Provide the (x, y) coordinate of the cell's center where the given text is located.  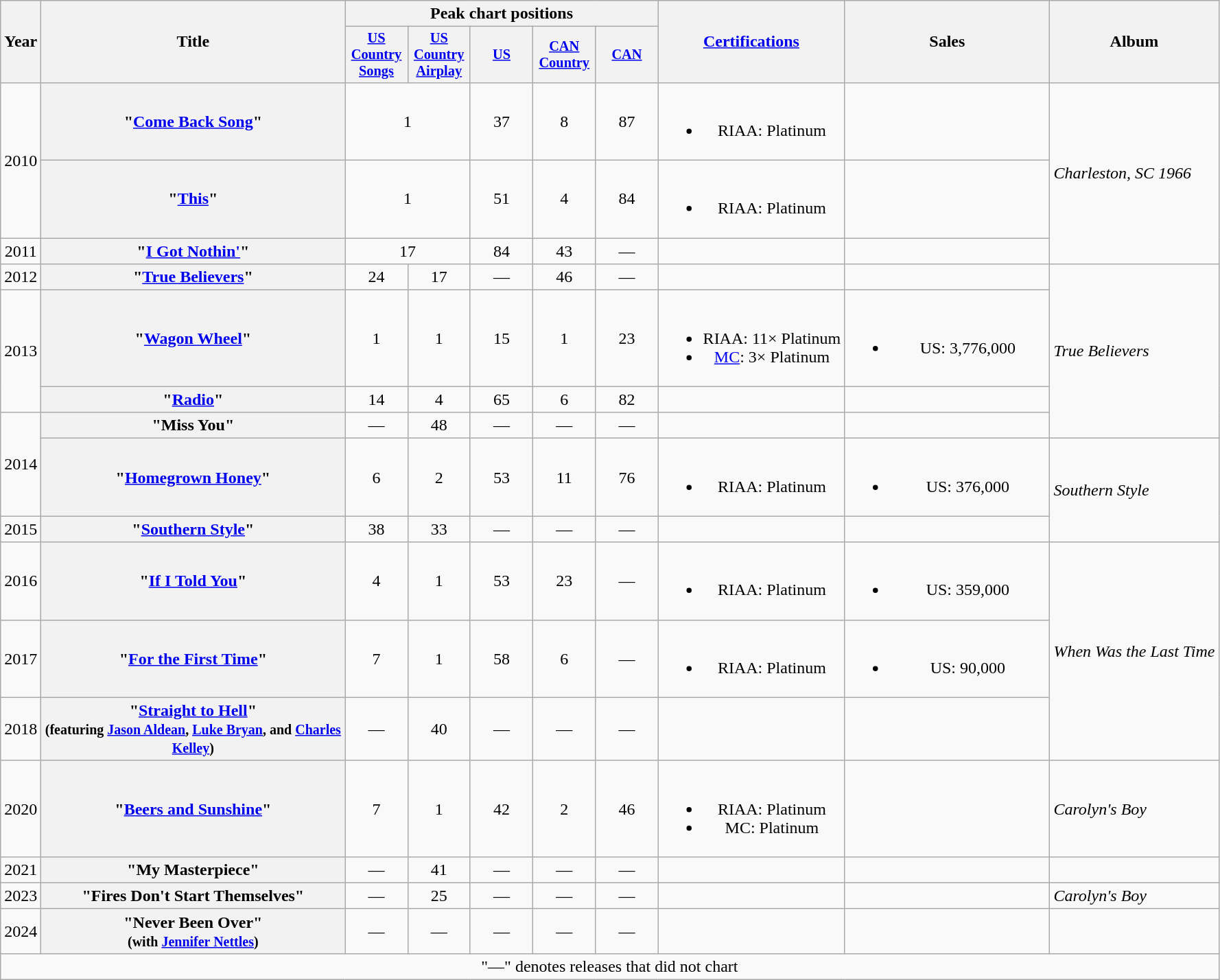
8 (564, 121)
"Miss You" (193, 425)
"I Got Nothin'" (193, 251)
87 (627, 121)
"Come Back Song" (193, 121)
US (501, 55)
2024 (21, 931)
51 (501, 199)
"Radio" (193, 399)
2021 (21, 870)
2018 (21, 729)
US Country Airplay (439, 55)
Charleston, SC 1966 (1134, 173)
37 (501, 121)
2016 (21, 581)
US: 3,776,000 (947, 338)
"Straight to Hell" (featuring Jason Aldean, Luke Bryan, and Charles Kelley) (193, 729)
48 (439, 425)
82 (627, 399)
Title (193, 42)
CAN Country (564, 55)
"Beers and Sunshine" (193, 808)
2013 (21, 351)
2014 (21, 464)
Sales (947, 42)
38 (376, 529)
"For the First Time" (193, 659)
Certifications (751, 42)
25 (439, 896)
2017 (21, 659)
Year (21, 42)
Southern Style (1134, 490)
24 (376, 277)
Album (1134, 42)
"Never Been Over" (with Jennifer Nettles) (193, 931)
15 (501, 338)
2011 (21, 251)
2020 (21, 808)
RIAA: 11× PlatinumMC: 3× Platinum (751, 338)
US: 359,000 (947, 581)
33 (439, 529)
11 (564, 478)
True Believers (1134, 351)
41 (439, 870)
65 (501, 399)
2010 (21, 160)
"This" (193, 199)
2012 (21, 277)
When Was the Last Time (1134, 651)
US: 376,000 (947, 478)
"Homegrown Honey" (193, 478)
"If I Told You" (193, 581)
CAN (627, 55)
76 (627, 478)
US: 90,000 (947, 659)
2015 (21, 529)
42 (501, 808)
Peak chart positions (502, 14)
14 (376, 399)
RIAA: PlatinumMC: Platinum (751, 808)
40 (439, 729)
"My Masterpiece" (193, 870)
"True Believers" (193, 277)
58 (501, 659)
2023 (21, 896)
"Wagon Wheel" (193, 338)
US Country Songs (376, 55)
"Fires Don't Start Themselves" (193, 896)
"Southern Style" (193, 529)
"—" denotes releases that did not chart (609, 966)
43 (564, 251)
